Pinpoint the cell where the given text exists, returning its [x, y] midpoint coordinate. 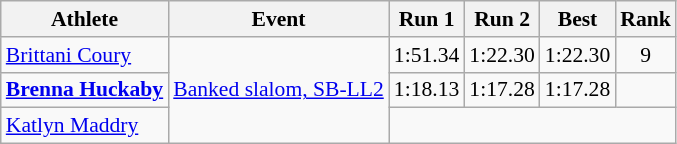
Event [278, 19]
Banked slalom, SB-LL2 [278, 90]
1:18.13 [426, 90]
Run 1 [426, 19]
Rank [646, 19]
9 [646, 55]
Run 2 [502, 19]
Brenna Huckaby [84, 90]
Katlyn Maddry [84, 126]
Brittani Coury [84, 55]
Best [578, 19]
Athlete [84, 19]
1:51.34 [426, 55]
